From the cell containing the given text, extract its center point as (x, y) coordinate. 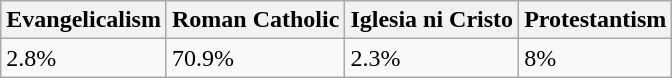
Roman Catholic (255, 20)
Evangelicalism (84, 20)
70.9% (255, 58)
Protestantism (596, 20)
Iglesia ni Cristo (432, 20)
8% (596, 58)
2.3% (432, 58)
2.8% (84, 58)
